Capture the cell that displays the provided text and extract its (x, y) central coordinate. 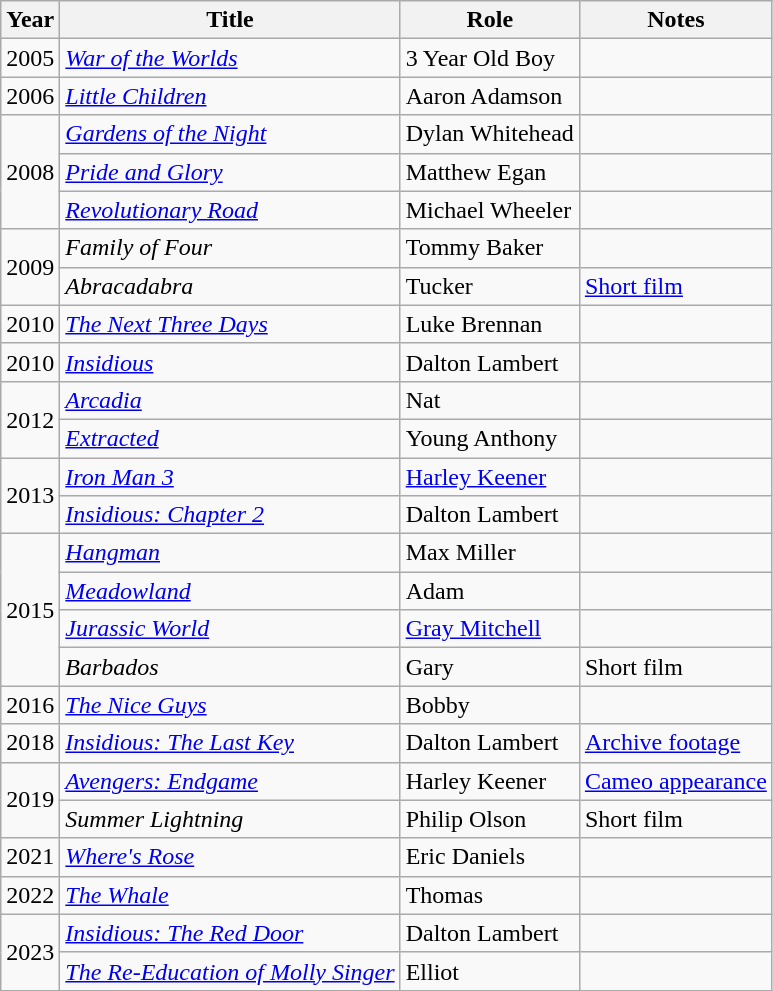
Insidious: Chapter 2 (230, 515)
War of the Worlds (230, 58)
Tommy Baker (490, 248)
2023 (30, 952)
2019 (30, 800)
Hangman (230, 553)
Year (30, 20)
Jurassic World (230, 629)
Elliot (490, 971)
Family of Four (230, 248)
The Next Three Days (230, 324)
2021 (30, 857)
Adam (490, 591)
2016 (30, 705)
2018 (30, 743)
Eric Daniels (490, 857)
Arcadia (230, 400)
2012 (30, 419)
The Re-Education of Molly Singer (230, 971)
Cameo appearance (676, 781)
2013 (30, 496)
The Nice Guys (230, 705)
Max Miller (490, 553)
Iron Man 3 (230, 477)
2005 (30, 58)
Philip Olson (490, 819)
Archive footage (676, 743)
Gardens of the Night (230, 134)
Pride and Glory (230, 172)
Insidious: The Last Key (230, 743)
Revolutionary Road (230, 210)
Luke Brennan (490, 324)
2006 (30, 96)
Gary (490, 667)
Insidious: The Red Door (230, 933)
Michael Wheeler (490, 210)
Tucker (490, 286)
Gray Mitchell (490, 629)
Summer Lightning (230, 819)
Dylan Whitehead (490, 134)
Notes (676, 20)
Where's Rose (230, 857)
Avengers: Endgame (230, 781)
2008 (30, 172)
2009 (30, 267)
Barbados (230, 667)
Title (230, 20)
Matthew Egan (490, 172)
The Whale (230, 895)
3 Year Old Boy (490, 58)
Little Children (230, 96)
Nat (490, 400)
Extracted (230, 438)
Thomas (490, 895)
2015 (30, 610)
Aaron Adamson (490, 96)
2022 (30, 895)
Abracadabra (230, 286)
Insidious (230, 362)
Meadowland (230, 591)
Bobby (490, 705)
Young Anthony (490, 438)
Role (490, 20)
